Search for the cell housing the specified text and yield its [x, y] center coordinate. 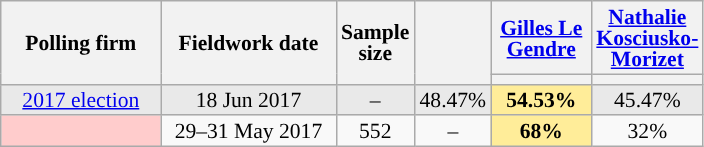
Samplesize [375, 42]
552 [375, 132]
Nathalie Kosciusko-Morizet [647, 38]
45.47% [647, 100]
29–31 May 2017 [248, 132]
Fieldwork date [248, 42]
68% [541, 132]
32% [647, 132]
54.53% [541, 100]
48.47% [452, 100]
Polling firm [81, 42]
Gilles Le Gendre [541, 38]
18 Jun 2017 [248, 100]
2017 election [81, 100]
